Pinpoint the cell where the given text exists, returning its (X, Y) midpoint coordinate. 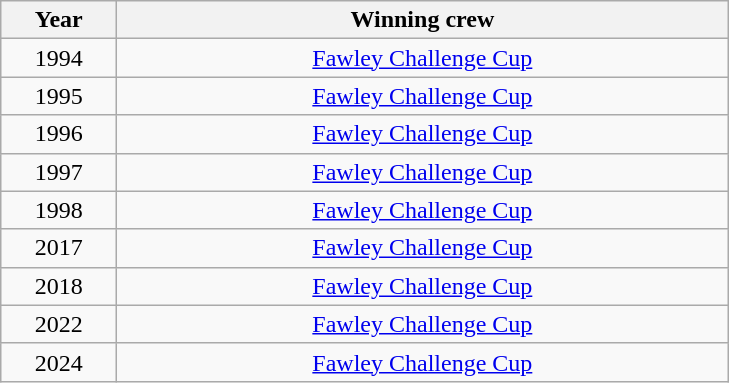
Winning crew (422, 20)
2022 (59, 324)
1998 (59, 210)
Year (59, 20)
1996 (59, 134)
1997 (59, 172)
2024 (59, 362)
2017 (59, 248)
2018 (59, 286)
1995 (59, 96)
1994 (59, 58)
